From the cell containing the given text, extract its center point as [x, y] coordinate. 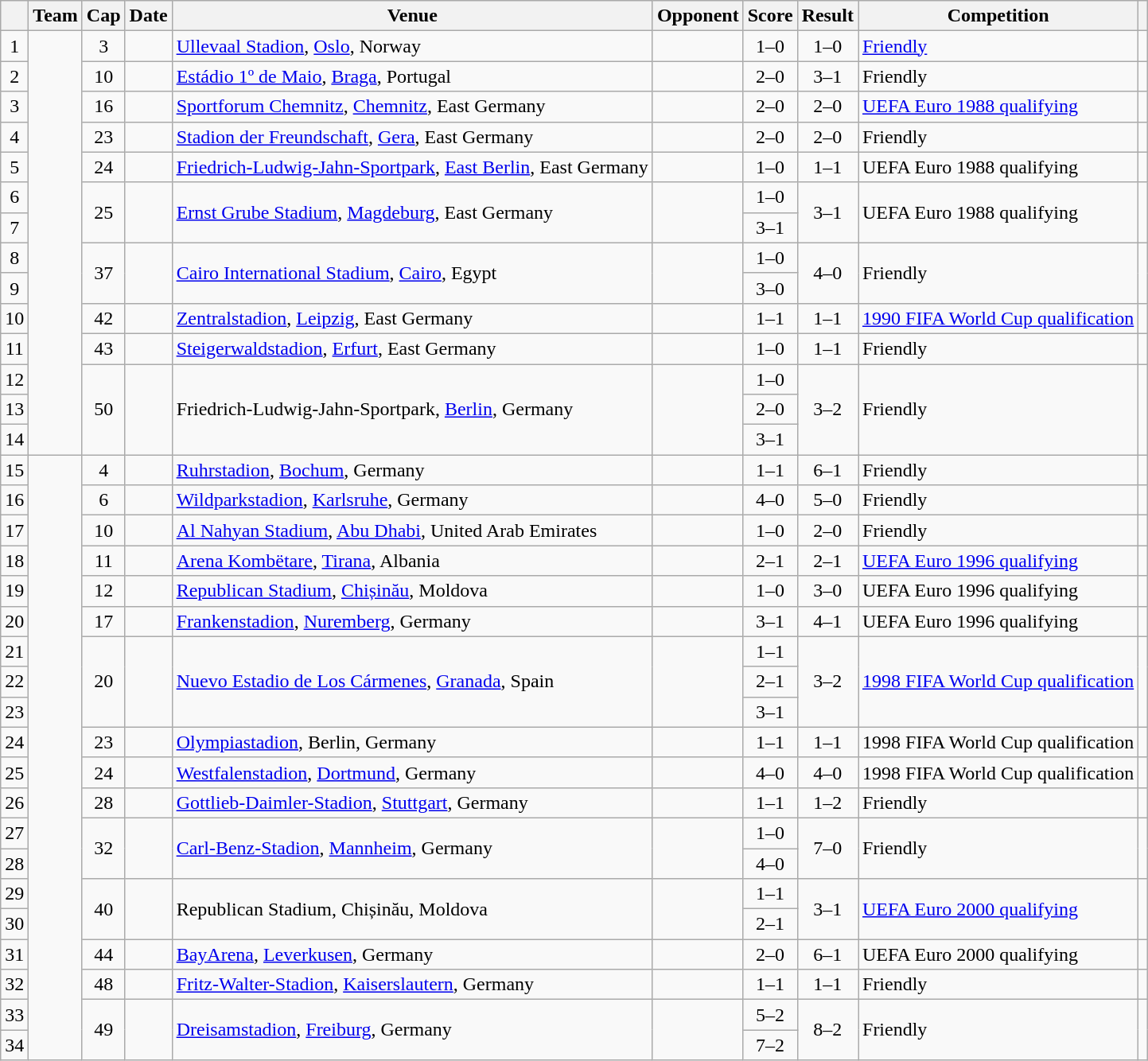
Al Nahyan Stadium, Abu Dhabi, United Arab Emirates [412, 530]
Dreisamstadion, Freiburg, Germany [412, 1030]
13 [14, 410]
7 [14, 227]
Arena Kombëtare, Tirana, Albania [412, 561]
33 [14, 1015]
1 [14, 46]
Ruhrstadion, Bochum, Germany [412, 470]
49 [103, 1030]
44 [103, 954]
37 [103, 273]
Estádio 1º de Maio, Braga, Portugal [412, 76]
22 [14, 682]
40 [103, 909]
43 [103, 348]
30 [14, 924]
Olympiastadion, Berlin, Germany [412, 742]
5 [14, 167]
Competition [998, 16]
48 [103, 985]
Nuevo Estadio de Los Cármenes, Granada, Spain [412, 682]
14 [14, 440]
19 [14, 591]
Team [56, 16]
2 [14, 76]
Result [827, 16]
9 [14, 288]
Ernst Grube Stadium, Magdeburg, East Germany [412, 212]
5–2 [770, 1015]
Westfalenstadion, Dortmund, Germany [412, 772]
Gottlieb-Daimler-Stadion, Stuttgart, Germany [412, 803]
5–0 [827, 500]
Cairo International Stadium, Cairo, Egypt [412, 273]
Fritz-Walter-Stadion, Kaiserslautern, Germany [412, 985]
50 [103, 410]
15 [14, 470]
8–2 [827, 1030]
Friedrich-Ludwig-Jahn-Sportpark, East Berlin, East Germany [412, 167]
Ullevaal Stadion, Oslo, Norway [412, 46]
Score [770, 16]
Carl-Benz-Stadion, Mannheim, Germany [412, 848]
Sportforum Chemnitz, Chemnitz, East Germany [412, 107]
29 [14, 894]
8 [14, 258]
42 [103, 318]
7–0 [827, 848]
Wildparkstadion, Karlsruhe, Germany [412, 500]
Cap [103, 16]
7–2 [770, 1045]
31 [14, 954]
Stadion der Freundschaft, Gera, East Germany [412, 137]
Opponent [698, 16]
1990 FIFA World Cup qualification [998, 318]
4–1 [827, 621]
18 [14, 561]
26 [14, 803]
1–2 [827, 803]
Venue [412, 16]
Steigerwaldstadion, Erfurt, East Germany [412, 348]
Frankenstadion, Nuremberg, Germany [412, 621]
Zentralstadion, Leipzig, East Germany [412, 318]
Date [148, 16]
27 [14, 833]
BayArena, Leverkusen, Germany [412, 954]
34 [14, 1045]
21 [14, 651]
Friedrich-Ludwig-Jahn-Sportpark, Berlin, Germany [412, 410]
